Search for the cell housing the specified text and yield its [x, y] center coordinate. 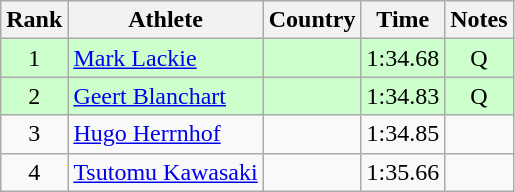
Time [403, 20]
Mark Lackie [166, 58]
1:34.68 [403, 58]
1:34.85 [403, 134]
Athlete [166, 20]
Notes [479, 20]
Country [312, 20]
4 [34, 172]
1:34.83 [403, 96]
1 [34, 58]
3 [34, 134]
Geert Blanchart [166, 96]
2 [34, 96]
1:35.66 [403, 172]
Rank [34, 20]
Tsutomu Kawasaki [166, 172]
Hugo Herrnhof [166, 134]
